Pinpoint the cell where the given text exists, returning its (X, Y) midpoint coordinate. 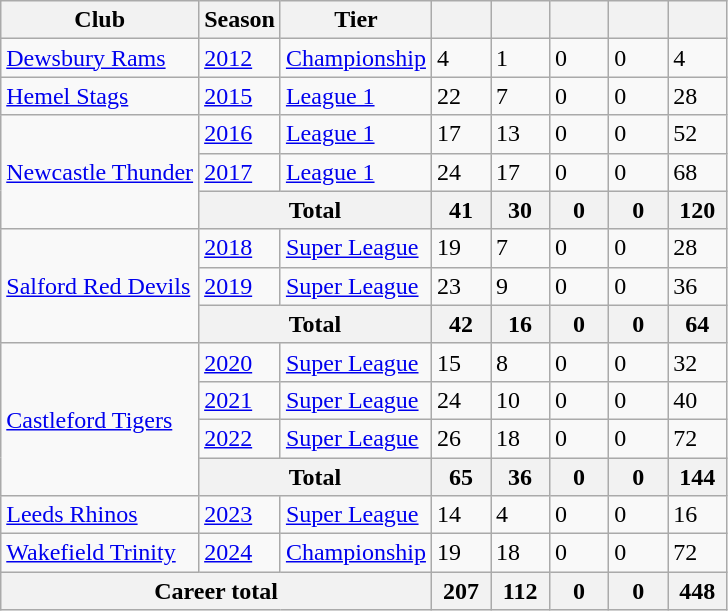
13 (520, 134)
1 (520, 58)
2015 (240, 96)
Newcastle Thunder (100, 172)
26 (460, 438)
9 (520, 286)
41 (460, 210)
40 (698, 400)
2020 (240, 362)
10 (520, 400)
52 (698, 134)
2018 (240, 248)
23 (460, 286)
2017 (240, 172)
120 (698, 210)
112 (520, 591)
Club (100, 20)
Career total (216, 591)
Castleford Tigers (100, 419)
Season (240, 20)
22 (460, 96)
65 (460, 477)
2024 (240, 553)
2012 (240, 58)
15 (460, 362)
Tier (356, 20)
42 (460, 324)
2019 (240, 286)
2023 (240, 515)
64 (698, 324)
14 (460, 515)
Leeds Rhinos (100, 515)
30 (520, 210)
2016 (240, 134)
32 (698, 362)
207 (460, 591)
Dewsbury Rams (100, 58)
2022 (240, 438)
Wakefield Trinity (100, 553)
Salford Red Devils (100, 286)
2021 (240, 400)
Hemel Stags (100, 96)
448 (698, 591)
8 (520, 362)
68 (698, 172)
144 (698, 477)
